Pinpoint the cell where the given text exists, returning its [X, Y] midpoint coordinate. 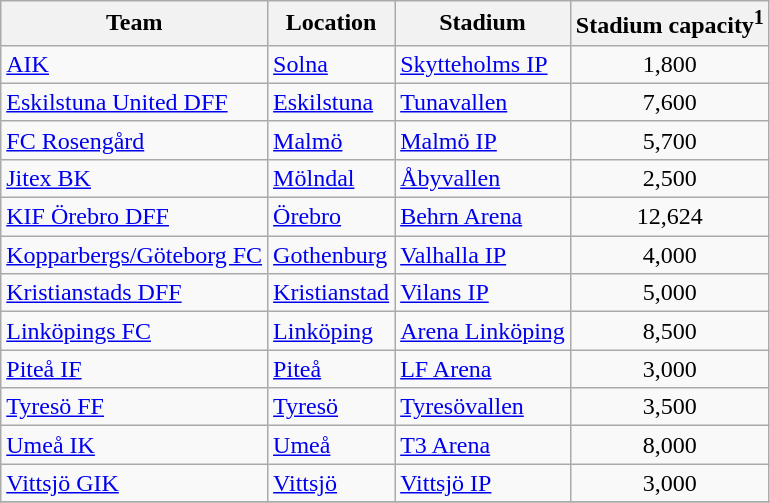
Jitex BK [134, 178]
Stadium capacity1 [670, 24]
Solna [332, 64]
Tyresö [332, 407]
Linköping [332, 331]
Tyresövallen [483, 407]
Gothenburg [332, 255]
Vittsjö [332, 483]
Eskilstuna United DFF [134, 102]
Valhalla IP [483, 255]
Mölndal [332, 178]
FC Rosengård [134, 140]
8,000 [670, 445]
Kristianstad [332, 293]
Arena Linköping [483, 331]
Tunavallen [483, 102]
LF Arena [483, 369]
Piteå IF [134, 369]
5,000 [670, 293]
8,500 [670, 331]
3,500 [670, 407]
Umeå IK [134, 445]
Stadium [483, 24]
4,000 [670, 255]
Eskilstuna [332, 102]
Vittsjö GIK [134, 483]
Tyresö FF [134, 407]
12,624 [670, 217]
KIF Örebro DFF [134, 217]
AIK [134, 64]
Örebro [332, 217]
Umeå [332, 445]
Behrn Arena [483, 217]
Malmö IP [483, 140]
Piteå [332, 369]
Skytteholms IP [483, 64]
Linköpings FC [134, 331]
Vittsjö IP [483, 483]
Location [332, 24]
Team [134, 24]
Vilans IP [483, 293]
Åbyvallen [483, 178]
Kristianstads DFF [134, 293]
Malmö [332, 140]
1,800 [670, 64]
2,500 [670, 178]
Kopparbergs/Göteborg FC [134, 255]
5,700 [670, 140]
7,600 [670, 102]
T3 Arena [483, 445]
